Extract the [X, Y] coordinate from the center of the cell holding the provided text.  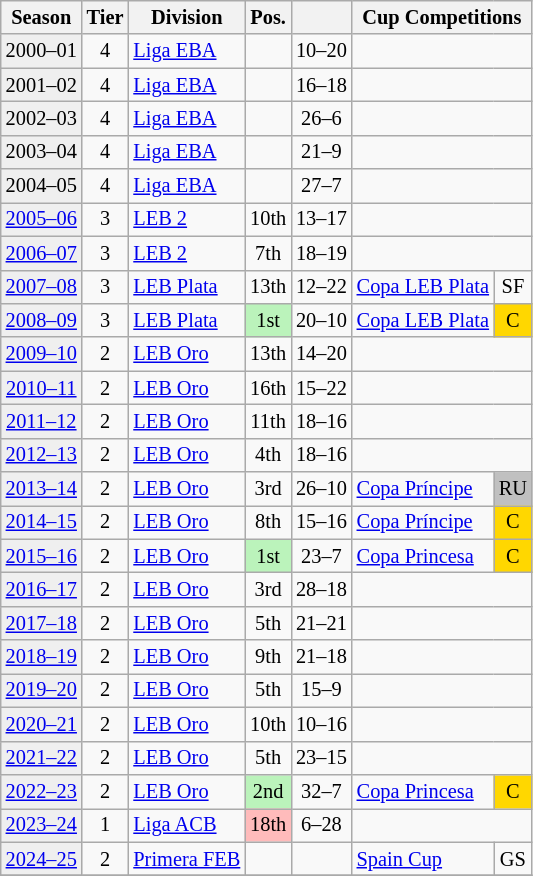
15–9 [322, 690]
26–6 [322, 118]
2017–18 [42, 623]
2023–24 [42, 825]
2008–09 [42, 320]
18th [268, 825]
2020–21 [42, 724]
Division [186, 17]
2nd [268, 791]
23–15 [322, 758]
28–18 [322, 589]
1 [106, 825]
2019–20 [42, 690]
13–17 [322, 219]
RU [513, 489]
2014–15 [42, 522]
18–19 [322, 253]
16–18 [322, 85]
2024–25 [42, 859]
2003–04 [42, 152]
15–16 [322, 522]
Primera FEB [186, 859]
4th [268, 455]
9th [268, 657]
2013–14 [42, 489]
21–21 [322, 623]
2004–05 [42, 186]
10–16 [322, 724]
12–22 [322, 287]
2002–03 [42, 118]
8th [268, 522]
SF [513, 287]
Season [42, 17]
10–20 [322, 51]
Liga ACB [186, 825]
2016–17 [42, 589]
15–22 [322, 388]
GS [513, 859]
Pos. [268, 17]
2015–16 [42, 556]
2005–06 [42, 219]
23–7 [322, 556]
2022–23 [42, 791]
21–18 [322, 657]
2001–02 [42, 85]
2009–10 [42, 354]
2010–11 [42, 388]
Tier [106, 17]
2018–19 [42, 657]
7th [268, 253]
20–10 [322, 320]
2007–08 [42, 287]
26–10 [322, 489]
Spain Cup [423, 859]
2011–12 [42, 421]
2012–13 [42, 455]
32–7 [322, 791]
14–20 [322, 354]
2000–01 [42, 51]
27–7 [322, 186]
2006–07 [42, 253]
16th [268, 388]
6–28 [322, 825]
2021–22 [42, 758]
Cup Competitions [442, 17]
21–9 [322, 152]
11th [268, 421]
